From the cell containing the given text, extract its center point as [x, y] coordinate. 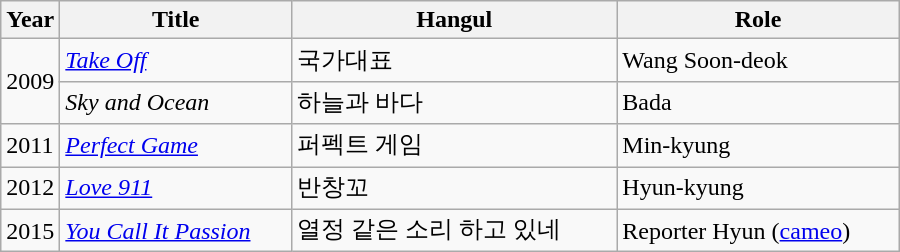
Hyun-kyung [758, 188]
열정 같은 소리 하고 있네 [454, 230]
Take Off [176, 60]
Role [758, 20]
2015 [30, 230]
Wang Soon-deok [758, 60]
Sky and Ocean [176, 102]
Reporter Hyun (cameo) [758, 230]
2009 [30, 82]
국가대표 [454, 60]
Perfect Game [176, 146]
Min-kyung [758, 146]
2012 [30, 188]
반창꼬 [454, 188]
Bada [758, 102]
You Call It Passion [176, 230]
Love 911 [176, 188]
2011 [30, 146]
Year [30, 20]
Hangul [454, 20]
퍼펙트 게임 [454, 146]
하늘과 바다 [454, 102]
Title [176, 20]
